Pinpoint the cell where the given text exists, returning its (X, Y) midpoint coordinate. 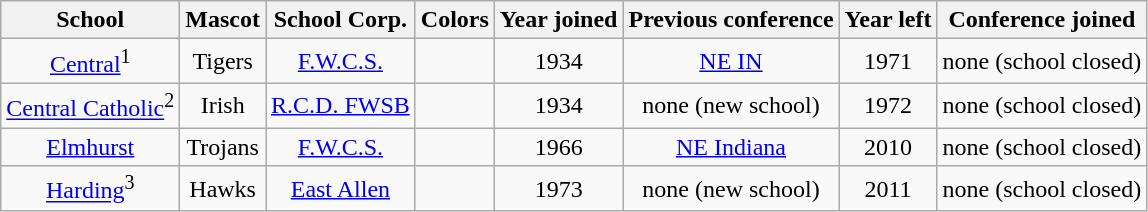
Colors (454, 20)
2011 (888, 188)
Irish (223, 106)
Central Catholic2 (90, 106)
Harding3 (90, 188)
School (90, 20)
1971 (888, 62)
NE Indiana (731, 147)
1966 (558, 147)
1972 (888, 106)
Central1 (90, 62)
R.C.D. FWSB (341, 106)
Trojans (223, 147)
Previous conference (731, 20)
Conference joined (1042, 20)
1973 (558, 188)
East Allen (341, 188)
Elmhurst (90, 147)
Year joined (558, 20)
Mascot (223, 20)
2010 (888, 147)
Tigers (223, 62)
NE IN (731, 62)
Year left (888, 20)
Hawks (223, 188)
School Corp. (341, 20)
